Scan for the cell matching the given text and deliver its [X, Y] coordinate at center. 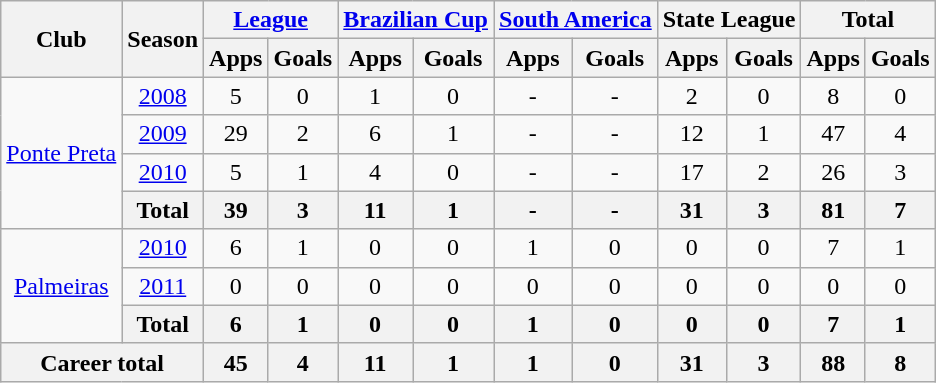
South America [576, 20]
League [271, 20]
2011 [163, 286]
Palmeiras [62, 286]
81 [833, 210]
26 [833, 172]
Brazilian Cup [416, 20]
88 [833, 362]
45 [236, 362]
39 [236, 210]
Career total [102, 362]
47 [833, 134]
29 [236, 134]
2008 [163, 96]
Ponte Preta [62, 153]
State League [729, 20]
Season [163, 39]
12 [692, 134]
17 [692, 172]
2009 [163, 134]
Club [62, 39]
